Return the [X, Y] coordinate for the center point of the cell that contains the specified text.  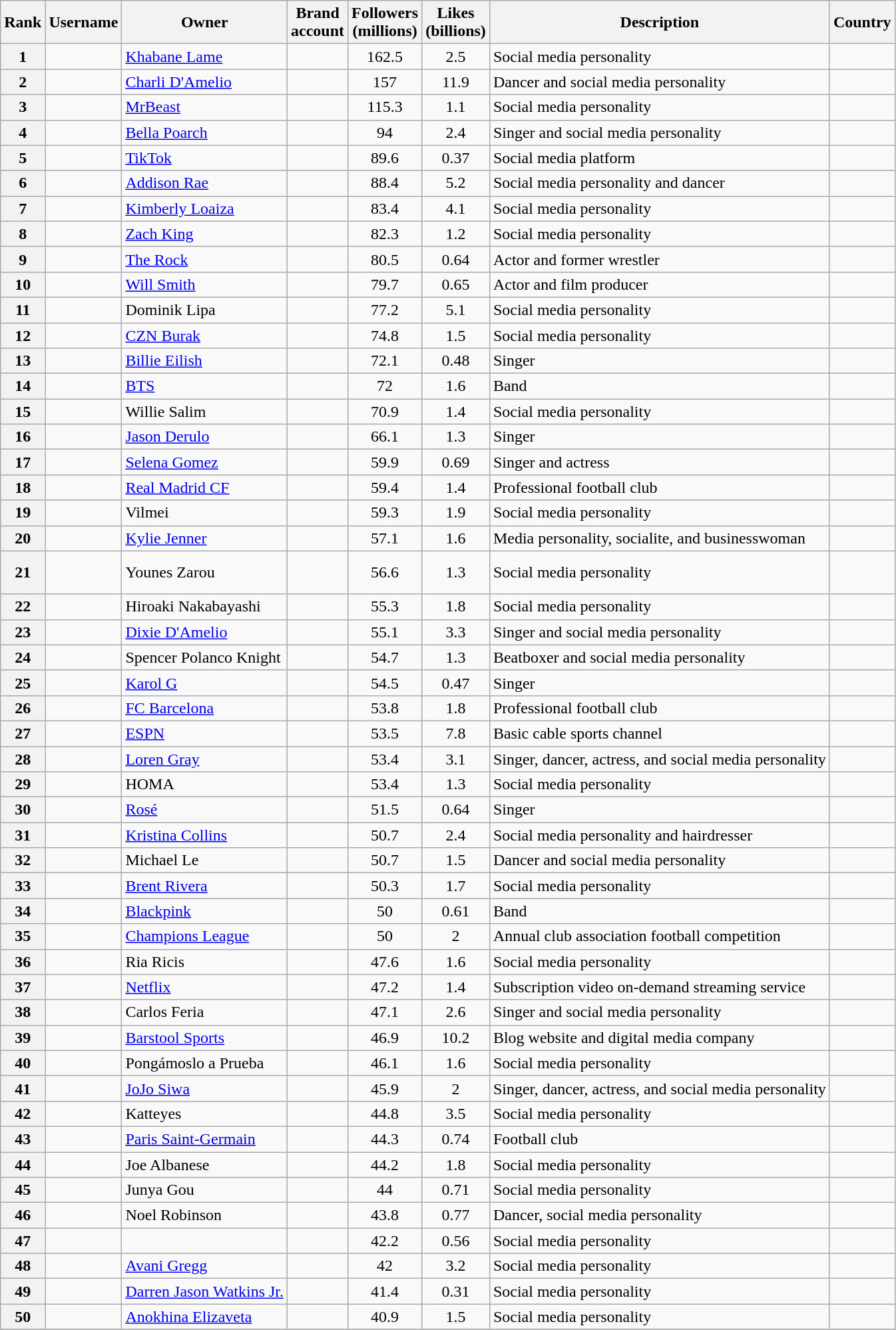
44.2 [385, 1165]
BTS [205, 386]
82.3 [385, 234]
Michael Le [205, 860]
1.7 [456, 886]
HOMA [205, 785]
59.9 [385, 462]
CZN Burak [205, 335]
37 [23, 987]
32 [23, 860]
Loren Gray [205, 759]
44.3 [385, 1139]
Blog website and digital media company [659, 1038]
47.1 [385, 1012]
35 [23, 936]
72 [385, 386]
22 [23, 607]
24 [23, 657]
59.4 [385, 488]
47 [23, 1241]
Anokhina Elizaveta [205, 1317]
4.1 [456, 208]
JoJo Siwa [205, 1088]
5.2 [456, 183]
7 [23, 208]
88.4 [385, 183]
3.3 [456, 632]
7.8 [456, 733]
21 [23, 573]
74.8 [385, 335]
Actor and film producer [659, 284]
3.5 [456, 1114]
94 [385, 133]
Kylie Jenner [205, 538]
Carlos Feria [205, 1012]
28 [23, 759]
89.6 [385, 158]
53.5 [385, 733]
Rank [23, 23]
43 [23, 1139]
0.37 [456, 158]
48 [23, 1266]
Addison Rae [205, 183]
Country [862, 23]
Brent Rivera [205, 886]
46.9 [385, 1038]
0.47 [456, 683]
115.3 [385, 107]
Media personality, socialite, and businesswoman [659, 538]
Pongámoslo a Prueba [205, 1063]
Dominik Lipa [205, 310]
56.6 [385, 573]
42.2 [385, 1241]
Billie Eilish [205, 361]
8 [23, 234]
Likes(billions) [456, 23]
13 [23, 361]
2.6 [456, 1012]
Darren Jason Watkins Jr. [205, 1291]
10.2 [456, 1038]
FC Barcelona [205, 708]
Avani Gregg [205, 1266]
Actor and former wrestler [659, 259]
23 [23, 632]
Annual club association football competition [659, 936]
3 [23, 107]
40 [23, 1063]
Football club [659, 1139]
Vilmei [205, 513]
38 [23, 1012]
20 [23, 538]
25 [23, 683]
3.1 [456, 759]
0.69 [456, 462]
3.2 [456, 1266]
41.4 [385, 1291]
1.1 [456, 107]
Hiroaki Nakabayashi [205, 607]
41 [23, 1088]
40.9 [385, 1317]
The Rock [205, 259]
0.48 [456, 361]
49 [23, 1291]
15 [23, 412]
27 [23, 733]
Will Smith [205, 284]
Owner [205, 23]
39 [23, 1038]
Dancer, social media personality [659, 1215]
162.5 [385, 57]
Netflix [205, 987]
14 [23, 386]
Champions League [205, 936]
30 [23, 810]
18 [23, 488]
36 [23, 962]
Username [84, 23]
45.9 [385, 1088]
19 [23, 513]
1.2 [456, 234]
83.4 [385, 208]
26 [23, 708]
Brandaccount [318, 23]
59.3 [385, 513]
50.3 [385, 886]
5 [23, 158]
Followers(millions) [385, 23]
Jason Derulo [205, 437]
Real Madrid CF [205, 488]
Basic cable sports channel [659, 733]
Beatboxer and social media personality [659, 657]
10 [23, 284]
0.31 [456, 1291]
0.77 [456, 1215]
46 [23, 1215]
12 [23, 335]
Charli D'Amelio [205, 82]
Singer and actress [659, 462]
1.9 [456, 513]
0.71 [456, 1190]
17 [23, 462]
Karol G [205, 683]
77.2 [385, 310]
Subscription video on-demand streaming service [659, 987]
Katteyes [205, 1114]
4 [23, 133]
Willie Salim [205, 412]
54.5 [385, 683]
29 [23, 785]
Barstool Sports [205, 1038]
Social media personality and hairdresser [659, 835]
Joe Albanese [205, 1165]
51.5 [385, 810]
34 [23, 911]
54.7 [385, 657]
157 [385, 82]
Noel Robinson [205, 1215]
79.7 [385, 284]
Social media platform [659, 158]
1 [23, 57]
55.1 [385, 632]
53.8 [385, 708]
Khabane Lame [205, 57]
Dixie D'Amelio [205, 632]
55.3 [385, 607]
16 [23, 437]
Junya Gou [205, 1190]
31 [23, 835]
57.1 [385, 538]
Bella Poarch [205, 133]
11 [23, 310]
0.61 [456, 911]
2.5 [456, 57]
11.9 [456, 82]
6 [23, 183]
5.1 [456, 310]
Paris Saint-Germain [205, 1139]
45 [23, 1190]
Rosé [205, 810]
70.9 [385, 412]
TikTok [205, 158]
Kimberly Loaiza [205, 208]
0.56 [456, 1241]
Ria Ricis [205, 962]
0.74 [456, 1139]
9 [23, 259]
Social media personality and dancer [659, 183]
Blackpink [205, 911]
80.5 [385, 259]
Younes Zarou [205, 573]
66.1 [385, 437]
33 [23, 886]
46.1 [385, 1063]
47.6 [385, 962]
72.1 [385, 361]
47.2 [385, 987]
43.8 [385, 1215]
ESPN [205, 733]
44.8 [385, 1114]
Selena Gomez [205, 462]
Spencer Polanco Knight [205, 657]
Description [659, 23]
MrBeast [205, 107]
0.65 [456, 284]
Kristina Collins [205, 835]
Zach King [205, 234]
